Capture the cell that displays the provided text and extract its (X, Y) central coordinate. 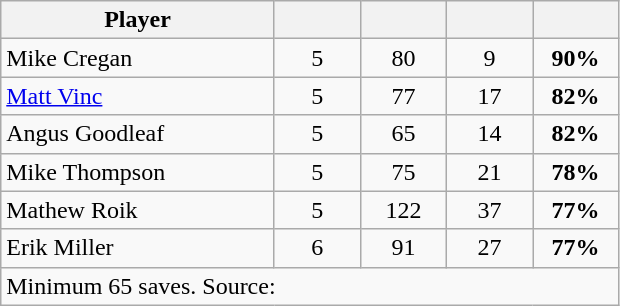
90% (575, 58)
9 (489, 58)
Erik Miller (138, 248)
91 (403, 248)
78% (575, 172)
6 (317, 248)
80 (403, 58)
21 (489, 172)
37 (489, 210)
77 (403, 96)
14 (489, 134)
Mathew Roik (138, 210)
Matt Vinc (138, 96)
122 (403, 210)
Player (138, 20)
Mike Thompson (138, 172)
75 (403, 172)
27 (489, 248)
Angus Goodleaf (138, 134)
Minimum 65 saves. Source: (310, 286)
17 (489, 96)
65 (403, 134)
Mike Cregan (138, 58)
